Provide the [X, Y] coordinate of the cell's center where the given text is located.  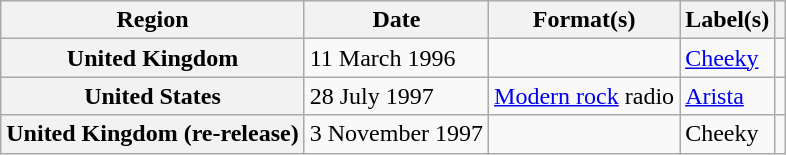
Label(s) [728, 20]
United Kingdom (re-release) [152, 134]
Region [152, 20]
United Kingdom [152, 58]
Modern rock radio [584, 96]
28 July 1997 [396, 96]
Date [396, 20]
United States [152, 96]
Arista [728, 96]
Format(s) [584, 20]
3 November 1997 [396, 134]
11 March 1996 [396, 58]
